Detect which cell encompasses the target text, then output its [X, Y] center coordinate. 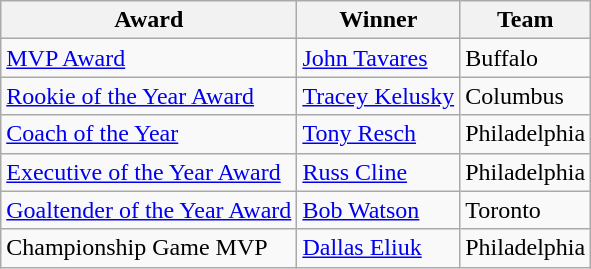
Dallas Eliuk [378, 248]
Toronto [526, 210]
Coach of the Year [149, 134]
Russ Cline [378, 172]
Executive of the Year Award [149, 172]
Rookie of the Year Award [149, 96]
Goaltender of the Year Award [149, 210]
Winner [378, 20]
Team [526, 20]
MVP Award [149, 58]
John Tavares [378, 58]
Buffalo [526, 58]
Tony Resch [378, 134]
Bob Watson [378, 210]
Championship Game MVP [149, 248]
Tracey Kelusky [378, 96]
Columbus [526, 96]
Award [149, 20]
